Identify which cell holds the provided text, then report its (X, Y) central coordinate. 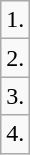
1. (16, 20)
3. (16, 96)
2. (16, 58)
4. (16, 134)
